For the text-containing cell, return its midpoint in [X, Y] coordinate format. 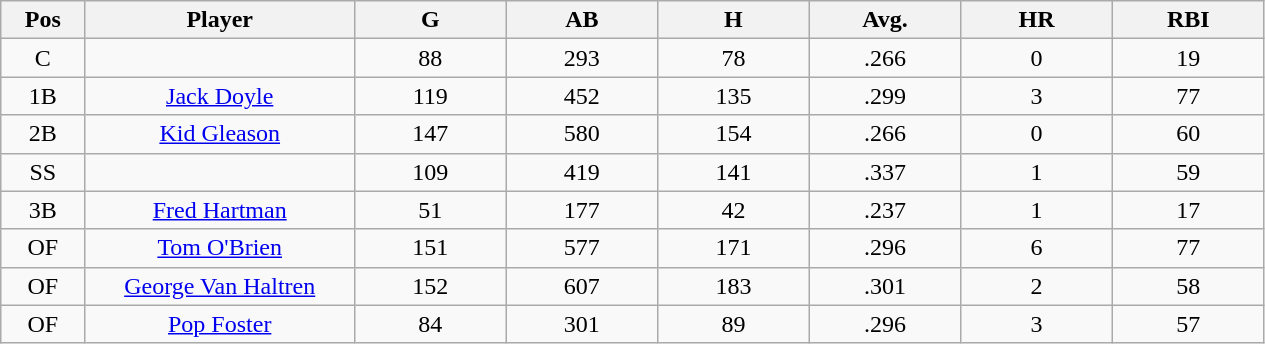
88 [430, 58]
419 [582, 172]
G [430, 20]
78 [734, 58]
580 [582, 134]
2 [1037, 286]
AB [582, 20]
.299 [885, 96]
C [43, 58]
607 [582, 286]
154 [734, 134]
135 [734, 96]
2B [43, 134]
59 [1188, 172]
177 [582, 210]
171 [734, 248]
Jack Doyle [220, 96]
577 [582, 248]
141 [734, 172]
3B [43, 210]
119 [430, 96]
183 [734, 286]
Avg. [885, 20]
17 [1188, 210]
.301 [885, 286]
.237 [885, 210]
1B [43, 96]
Kid Gleason [220, 134]
84 [430, 324]
Tom O'Brien [220, 248]
SS [43, 172]
147 [430, 134]
George Van Haltren [220, 286]
51 [430, 210]
Fred Hartman [220, 210]
301 [582, 324]
89 [734, 324]
H [734, 20]
6 [1037, 248]
Pos [43, 20]
Pop Foster [220, 324]
293 [582, 58]
452 [582, 96]
58 [1188, 286]
.337 [885, 172]
152 [430, 286]
151 [430, 248]
42 [734, 210]
Player [220, 20]
60 [1188, 134]
57 [1188, 324]
109 [430, 172]
HR [1037, 20]
RBI [1188, 20]
19 [1188, 58]
